Find where the given text appears and provide that cell's center as (x, y) coordinate. 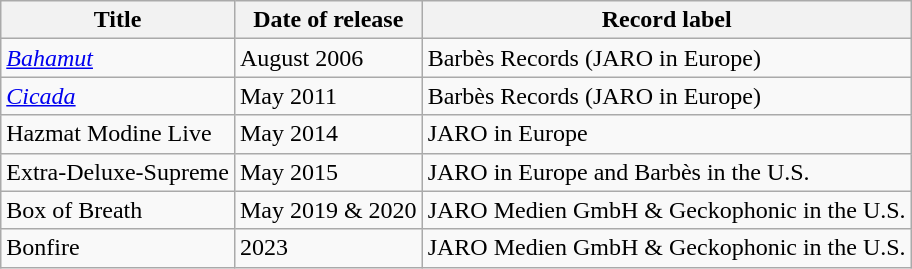
Record label (666, 20)
May 2011 (328, 96)
May 2019 & 2020 (328, 210)
Extra-Deluxe-Supreme (118, 172)
August 2006 (328, 58)
JARO in Europe and Barbès in the U.S. (666, 172)
Date of release (328, 20)
May 2015 (328, 172)
Cicada (118, 96)
Title (118, 20)
Box of Breath (118, 210)
JARO in Europe (666, 134)
Hazmat Modine Live (118, 134)
Bahamut (118, 58)
May 2014 (328, 134)
2023 (328, 248)
Bonfire (118, 248)
